Scan for the cell matching the given text and deliver its (x, y) coordinate at center. 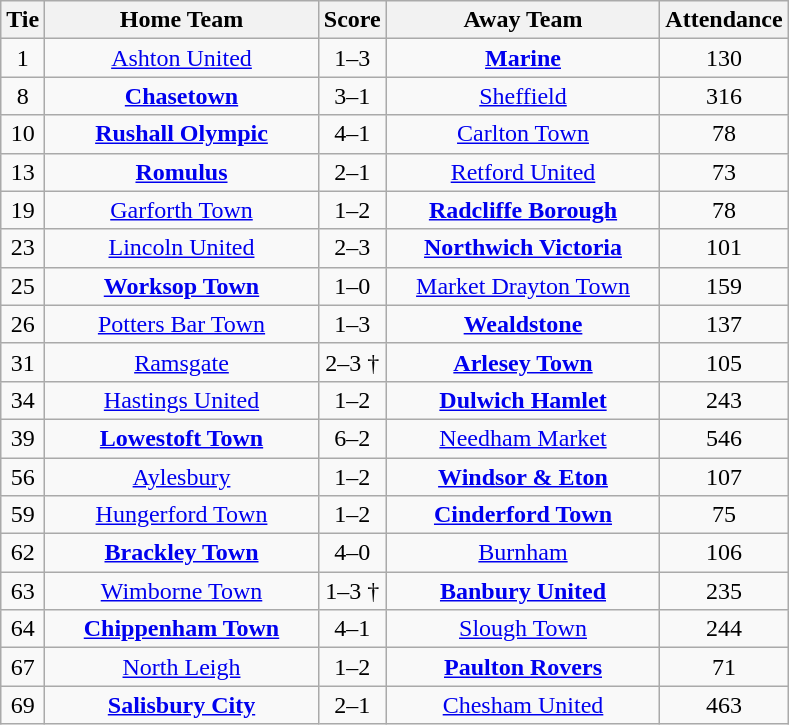
1–3 † (352, 591)
69 (23, 705)
Chesham United (523, 705)
Brackley Town (182, 553)
Carlton Town (523, 134)
Banbury United (523, 591)
107 (724, 477)
Aylesbury (182, 477)
Away Team (523, 20)
546 (724, 438)
Market Drayton Town (523, 286)
243 (724, 400)
39 (23, 438)
Lincoln United (182, 248)
75 (724, 515)
Dulwich Hamlet (523, 400)
Lowestoft Town (182, 438)
Chasetown (182, 96)
Sheffield (523, 96)
64 (23, 629)
2–3 (352, 248)
Retford United (523, 172)
Chippenham Town (182, 629)
Radcliffe Borough (523, 210)
Romulus (182, 172)
Wealdstone (523, 324)
137 (724, 324)
Arlesey Town (523, 362)
Tie (23, 20)
North Leigh (182, 667)
Windsor & Eton (523, 477)
8 (23, 96)
19 (23, 210)
Ashton United (182, 58)
105 (724, 362)
63 (23, 591)
106 (724, 553)
Burnham (523, 553)
23 (23, 248)
Needham Market (523, 438)
Home Team (182, 20)
Worksop Town (182, 286)
13 (23, 172)
Marine (523, 58)
Wimborne Town (182, 591)
130 (724, 58)
71 (724, 667)
244 (724, 629)
73 (724, 172)
34 (23, 400)
Slough Town (523, 629)
56 (23, 477)
62 (23, 553)
31 (23, 362)
1–0 (352, 286)
6–2 (352, 438)
Hastings United (182, 400)
Paulton Rovers (523, 667)
3–1 (352, 96)
Northwich Victoria (523, 248)
316 (724, 96)
Attendance (724, 20)
Score (352, 20)
59 (23, 515)
10 (23, 134)
4–0 (352, 553)
235 (724, 591)
Garforth Town (182, 210)
Cinderford Town (523, 515)
Rushall Olympic (182, 134)
Salisbury City (182, 705)
101 (724, 248)
2–3 † (352, 362)
Potters Bar Town (182, 324)
Ramsgate (182, 362)
26 (23, 324)
1 (23, 58)
159 (724, 286)
67 (23, 667)
25 (23, 286)
Hungerford Town (182, 515)
463 (724, 705)
